Scan for the cell matching the given text and deliver its [x, y] coordinate at center. 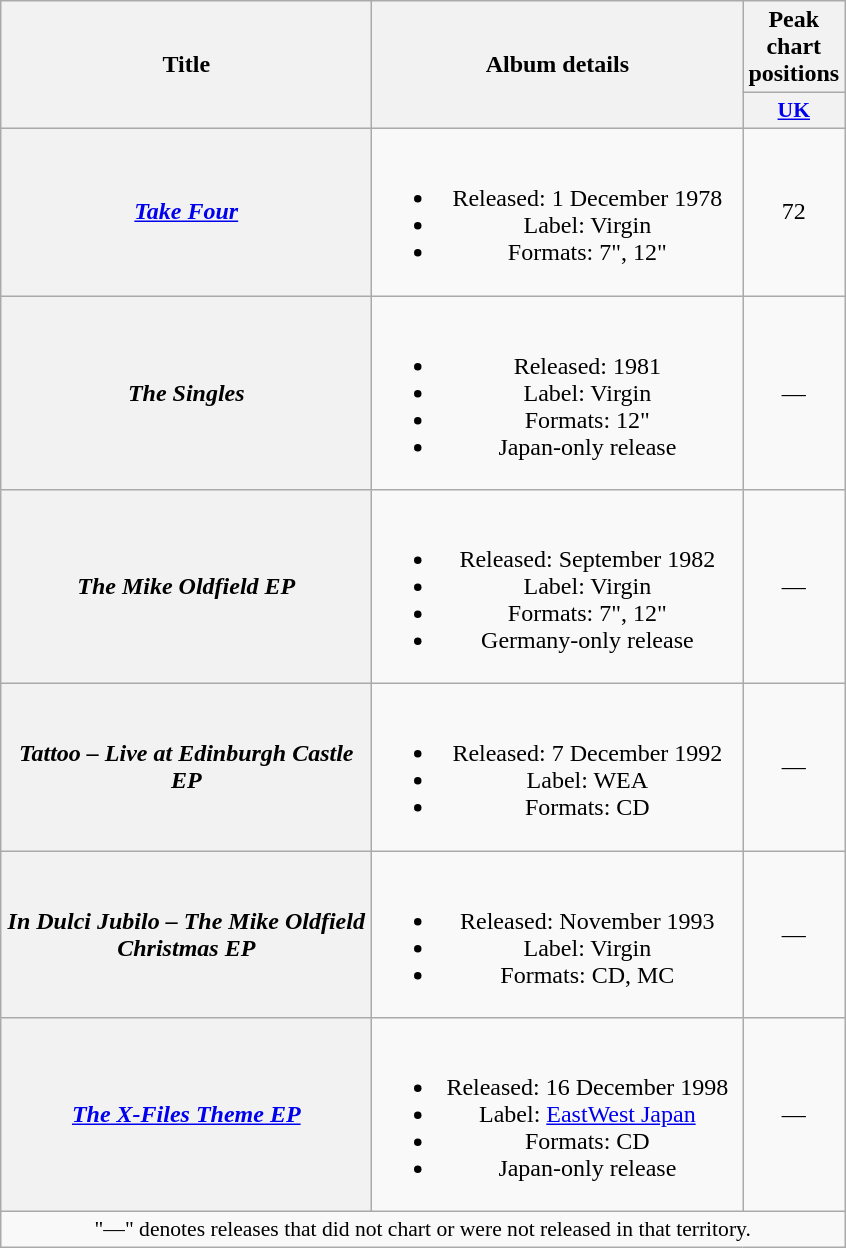
Album details [558, 65]
Released: November 1993Label: VirginFormats: CD, MC [558, 934]
UK [794, 111]
Released: September 1982Label: VirginFormats: 7", 12"Germany-only release [558, 587]
Title [186, 65]
The Singles [186, 393]
Released: 16 December 1998Label: EastWest JapanFormats: CDJapan-only release [558, 1115]
The X-Files Theme EP [186, 1115]
Take Four [186, 212]
Released: 1981Label: VirginFormats: 12"Japan-only release [558, 393]
"—" denotes releases that did not chart or were not released in that territory. [423, 1230]
Released: 1 December 1978Label: VirginFormats: 7", 12" [558, 212]
The Mike Oldfield EP [186, 587]
In Dulci Jubilo – The Mike Oldfield Christmas EP [186, 934]
Peak chart positions [794, 47]
Tattoo – Live at Edinburgh Castle EP [186, 768]
72 [794, 212]
Released: 7 December 1992Label: WEAFormats: CD [558, 768]
